For the text-containing cell, return its midpoint in (X, Y) coordinate format. 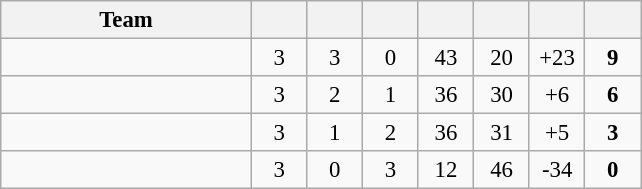
9 (613, 58)
20 (502, 58)
Team (126, 20)
-34 (557, 170)
31 (502, 133)
30 (502, 95)
+5 (557, 133)
12 (446, 170)
46 (502, 170)
6 (613, 95)
+6 (557, 95)
+23 (557, 58)
43 (446, 58)
